Determine the [X, Y] coordinate at the center of the cell enclosing the given text.  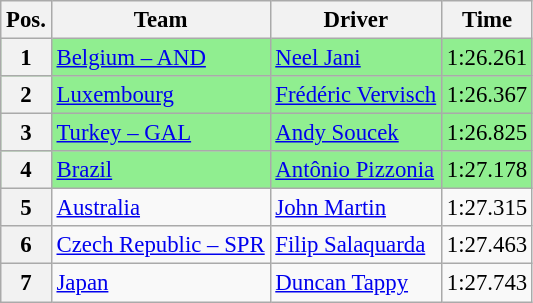
1:27.463 [486, 245]
4 [26, 170]
Japan [160, 283]
5 [26, 208]
Andy Soucek [356, 133]
1:27.178 [486, 170]
Belgium – AND [160, 58]
Duncan Tappy [356, 283]
Neel Jani [356, 58]
John Martin [356, 208]
Filip Salaquarda [356, 245]
1:27.315 [486, 208]
6 [26, 245]
Pos. [26, 20]
1:26.261 [486, 58]
3 [26, 133]
Australia [160, 208]
Frédéric Vervisch [356, 95]
Antônio Pizzonia [356, 170]
1:26.367 [486, 95]
Czech Republic – SPR [160, 245]
Turkey – GAL [160, 133]
1:27.743 [486, 283]
1:26.825 [486, 133]
Driver [356, 20]
Luxembourg [160, 95]
Brazil [160, 170]
2 [26, 95]
7 [26, 283]
Time [486, 20]
1 [26, 58]
Team [160, 20]
